Identify which cell holds the provided text, then report its (X, Y) central coordinate. 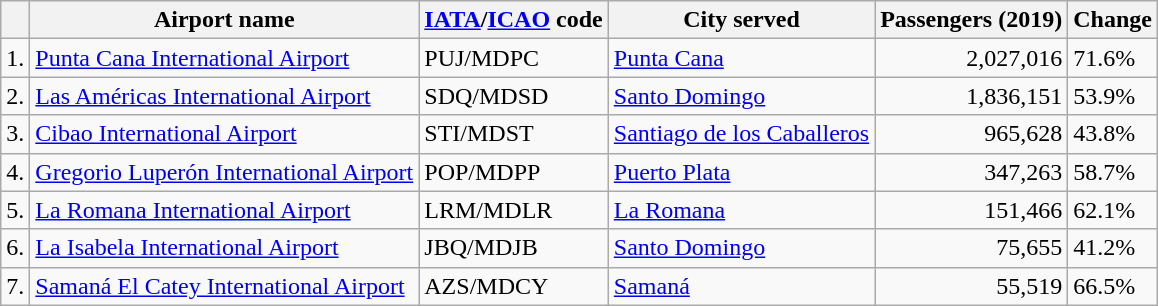
Punta Cana (741, 58)
Las Américas International Airport (224, 96)
City served (741, 20)
3. (16, 134)
Santiago de los Caballeros (741, 134)
Gregorio Luperón International Airport (224, 172)
Change (1113, 20)
STI/MDST (514, 134)
5. (16, 210)
JBQ/MDJB (514, 248)
71.6% (1113, 58)
Samaná (741, 286)
2,027,016 (972, 58)
La Romana (741, 210)
965,628 (972, 134)
6. (16, 248)
Airport name (224, 20)
AZS/MDCY (514, 286)
Samaná El Catey International Airport (224, 286)
58.7% (1113, 172)
62.1% (1113, 210)
53.9% (1113, 96)
2. (16, 96)
66.5% (1113, 286)
41.2% (1113, 248)
PUJ/MDPC (514, 58)
55,519 (972, 286)
POP/MDPP (514, 172)
1. (16, 58)
LRM/MDLR (514, 210)
Cibao International Airport (224, 134)
4. (16, 172)
43.8% (1113, 134)
La Isabela International Airport (224, 248)
Punta Cana International Airport (224, 58)
347,263 (972, 172)
Passengers (2019) (972, 20)
Puerto Plata (741, 172)
151,466 (972, 210)
7. (16, 286)
La Romana International Airport (224, 210)
75,655 (972, 248)
1,836,151 (972, 96)
SDQ/MDSD (514, 96)
IATA/ICAO code (514, 20)
